Identify which cell holds the provided text, then report its [x, y] central coordinate. 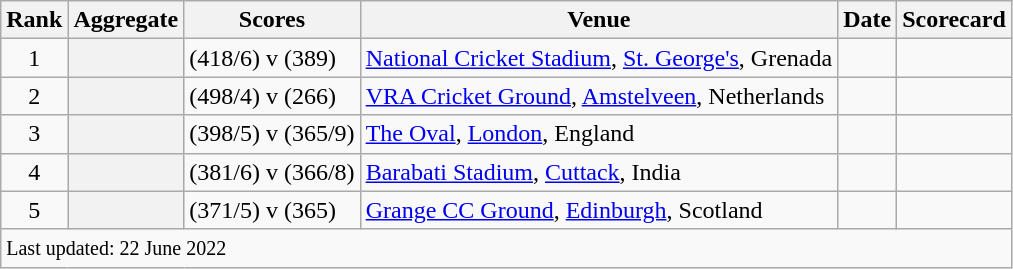
3 [34, 134]
Rank [34, 20]
Venue [599, 20]
4 [34, 172]
5 [34, 210]
Scorecard [954, 20]
1 [34, 58]
Aggregate [126, 20]
(381/6) v (366/8) [272, 172]
Barabati Stadium, Cuttack, India [599, 172]
The Oval, London, England [599, 134]
VRA Cricket Ground, Amstelveen, Netherlands [599, 96]
Date [868, 20]
2 [34, 96]
(371/5) v (365) [272, 210]
Last updated: 22 June 2022 [506, 248]
(398/5) v (365/9) [272, 134]
Scores [272, 20]
National Cricket Stadium, St. George's, Grenada [599, 58]
Grange CC Ground, Edinburgh, Scotland [599, 210]
(418/6) v (389) [272, 58]
(498/4) v (266) [272, 96]
